Provide the [x, y] coordinate of the cell's center where the given text is located.  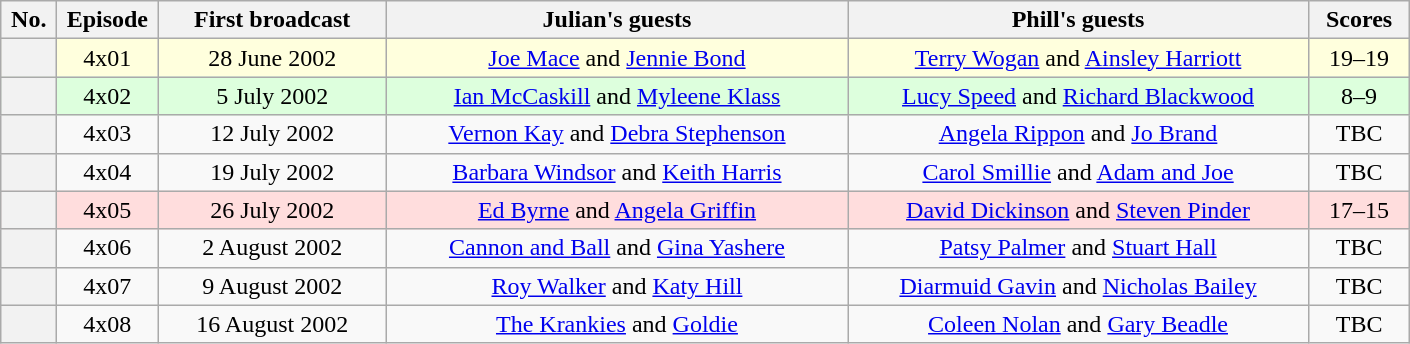
First broadcast [272, 20]
12 July 2002 [272, 134]
17–15 [1360, 210]
8–9 [1360, 96]
Roy Walker and Katy Hill [616, 286]
Carol Smillie and Adam and Joe [1078, 172]
Episode [108, 20]
Vernon Kay and Debra Stephenson [616, 134]
19 July 2002 [272, 172]
4x03 [108, 134]
Scores [1360, 20]
David Dickinson and Steven Pinder [1078, 210]
2 August 2002 [272, 248]
5 July 2002 [272, 96]
4x01 [108, 58]
16 August 2002 [272, 324]
Lucy Speed and Richard Blackwood [1078, 96]
Julian's guests [616, 20]
Barbara Windsor and Keith Harris [616, 172]
Ian McCaskill and Myleene Klass [616, 96]
4x08 [108, 324]
Phill's guests [1078, 20]
28 June 2002 [272, 58]
Terry Wogan and Ainsley Harriott [1078, 58]
4x04 [108, 172]
4x06 [108, 248]
Coleen Nolan and Gary Beadle [1078, 324]
Angela Rippon and Jo Brand [1078, 134]
26 July 2002 [272, 210]
Ed Byrne and Angela Griffin [616, 210]
Cannon and Ball and Gina Yashere [616, 248]
4x05 [108, 210]
4x02 [108, 96]
9 August 2002 [272, 286]
19–19 [1360, 58]
The Krankies and Goldie [616, 324]
4x07 [108, 286]
No. [29, 20]
Patsy Palmer and Stuart Hall [1078, 248]
Joe Mace and Jennie Bond [616, 58]
Diarmuid Gavin and Nicholas Bailey [1078, 286]
